Return (x, y) of the center of cell containing provided text 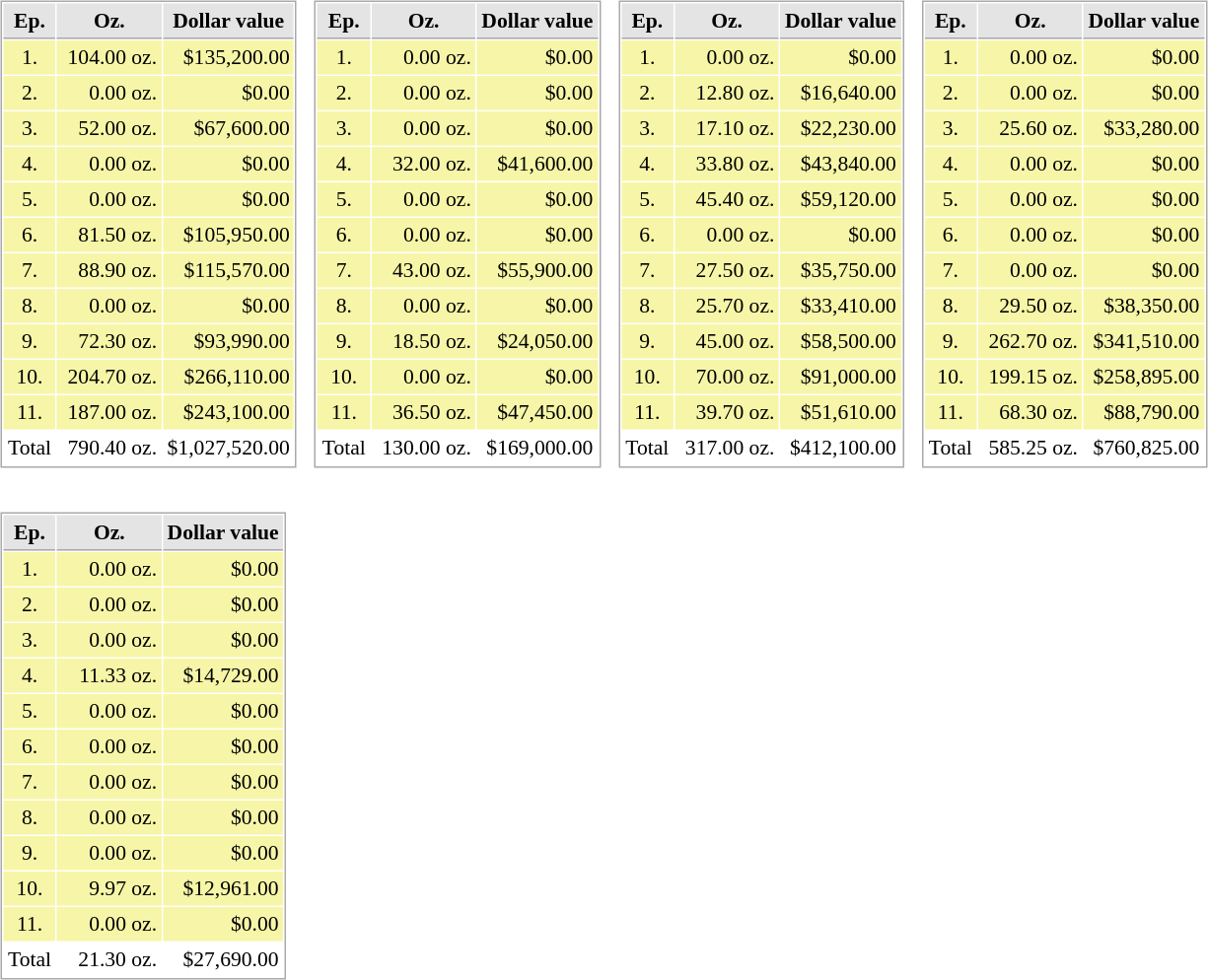
104.00 oz. (109, 57)
17.10 oz. (727, 128)
$243,100.00 (229, 412)
21.30 oz. (109, 959)
262.70 oz. (1030, 341)
$115,570.00 (229, 270)
$16,640.00 (840, 93)
45.00 oz. (727, 341)
199.15 oz. (1030, 377)
68.30 oz. (1030, 412)
$14,729.00 (223, 675)
317.00 oz. (727, 448)
12.80 oz. (727, 93)
52.00 oz. (109, 128)
187.00 oz. (109, 412)
$169,000.00 (537, 448)
$55,900.00 (537, 270)
$258,895.00 (1144, 377)
$38,350.00 (1144, 306)
45.40 oz. (727, 199)
43.00 oz. (424, 270)
$135,200.00 (229, 57)
$43,840.00 (840, 164)
585.25 oz. (1030, 448)
25.70 oz. (727, 306)
36.50 oz. (424, 412)
$93,990.00 (229, 341)
72.30 oz. (109, 341)
81.50 oz. (109, 235)
$22,230.00 (840, 128)
32.00 oz. (424, 164)
$59,120.00 (840, 199)
$47,450.00 (537, 412)
$12,961.00 (223, 888)
11.33 oz. (109, 675)
9.97 oz. (109, 888)
$341,510.00 (1144, 341)
33.80 oz. (727, 164)
$41,600.00 (537, 164)
130.00 oz. (424, 448)
$27,690.00 (223, 959)
$24,050.00 (537, 341)
25.60 oz. (1030, 128)
790.40 oz. (109, 448)
$1,027,520.00 (229, 448)
$51,610.00 (840, 412)
$105,950.00 (229, 235)
88.90 oz. (109, 270)
$760,825.00 (1144, 448)
$412,100.00 (840, 448)
$67,600.00 (229, 128)
39.70 oz. (727, 412)
204.70 oz. (109, 377)
27.50 oz. (727, 270)
18.50 oz. (424, 341)
29.50 oz. (1030, 306)
$58,500.00 (840, 341)
$33,280.00 (1144, 128)
$33,410.00 (840, 306)
$266,110.00 (229, 377)
$88,790.00 (1144, 412)
70.00 oz. (727, 377)
$35,750.00 (840, 270)
$91,000.00 (840, 377)
